Locate the cell with the specified text and output its [X, Y] center coordinate. 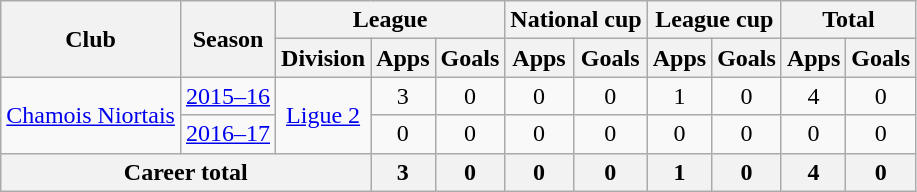
Career total [186, 172]
2015–16 [228, 96]
Total [848, 20]
Division [324, 58]
League cup [714, 20]
Club [91, 39]
National cup [576, 20]
2016–17 [228, 134]
Season [228, 39]
Ligue 2 [324, 115]
League [390, 20]
Chamois Niortais [91, 115]
